Capture the cell that displays the provided text and extract its [x, y] central coordinate. 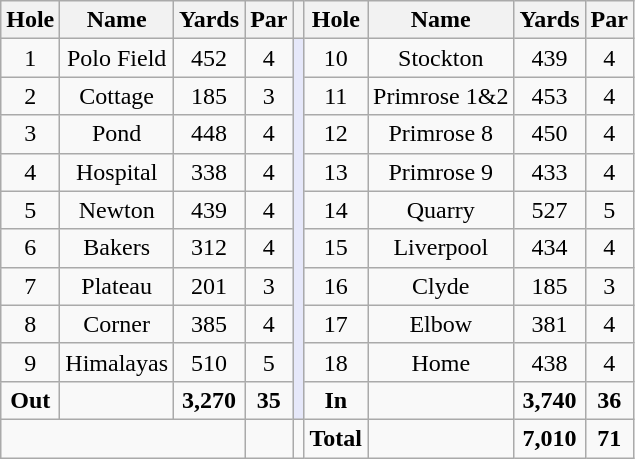
Primrose 8 [441, 134]
Home [441, 362]
14 [336, 210]
201 [210, 286]
Cottage [117, 96]
10 [336, 58]
12 [336, 134]
510 [210, 362]
11 [336, 96]
Primrose 1&2 [441, 96]
527 [550, 210]
Primrose 9 [441, 172]
438 [550, 362]
Clyde [441, 286]
385 [210, 324]
71 [609, 438]
In [336, 400]
312 [210, 248]
6 [30, 248]
Stockton [441, 58]
Out [30, 400]
Bakers [117, 248]
Total [336, 438]
7,010 [550, 438]
453 [550, 96]
8 [30, 324]
338 [210, 172]
Elbow [441, 324]
1 [30, 58]
Liverpool [441, 248]
433 [550, 172]
7 [30, 286]
15 [336, 248]
Corner [117, 324]
Quarry [441, 210]
35 [269, 400]
Polo Field [117, 58]
Pond [117, 134]
36 [609, 400]
Newton [117, 210]
434 [550, 248]
Plateau [117, 286]
16 [336, 286]
17 [336, 324]
452 [210, 58]
Himalayas [117, 362]
Hospital [117, 172]
13 [336, 172]
9 [30, 362]
3,740 [550, 400]
448 [210, 134]
450 [550, 134]
18 [336, 362]
381 [550, 324]
2 [30, 96]
3,270 [210, 400]
